Provide the [x, y] coordinate of the cell's center where the given text is located.  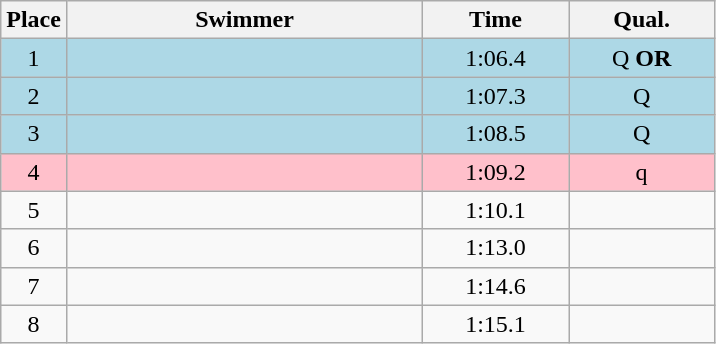
7 [34, 286]
1:07.3 [496, 96]
Place [34, 20]
1:13.0 [496, 248]
3 [34, 134]
4 [34, 172]
5 [34, 210]
1:10.1 [496, 210]
1:14.6 [496, 286]
Qual. [642, 20]
1:09.2 [496, 172]
1 [34, 58]
1:15.1 [496, 324]
8 [34, 324]
q [642, 172]
2 [34, 96]
1:08.5 [496, 134]
6 [34, 248]
1:06.4 [496, 58]
Time [496, 20]
Swimmer [244, 20]
Q OR [642, 58]
